From the cell containing the given text, extract its center point as [X, Y] coordinate. 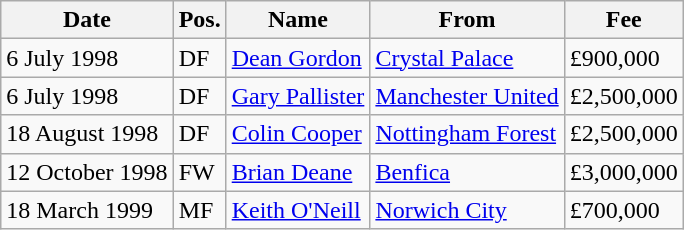
MF [200, 210]
FW [200, 172]
Name [298, 20]
Keith O'Neill [298, 210]
Colin Cooper [298, 134]
12 October 1998 [87, 172]
£900,000 [624, 58]
18 March 1999 [87, 210]
From [467, 20]
Gary Pallister [298, 96]
Date [87, 20]
Crystal Palace [467, 58]
Dean Gordon [298, 58]
Benfica [467, 172]
£3,000,000 [624, 172]
Norwich City [467, 210]
Nottingham Forest [467, 134]
Pos. [200, 20]
Manchester United [467, 96]
Brian Deane [298, 172]
£700,000 [624, 210]
18 August 1998 [87, 134]
Fee [624, 20]
